Scan for the cell matching the given text and deliver its [X, Y] coordinate at center. 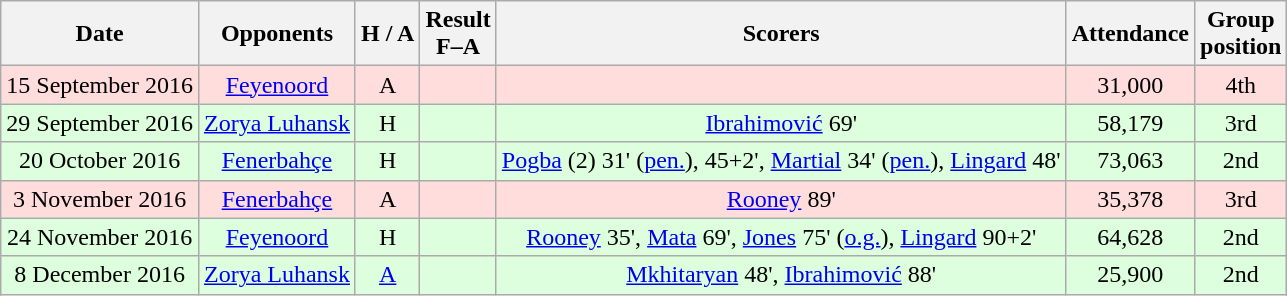
31,000 [1130, 85]
15 September 2016 [100, 85]
Ibrahimović 69' [781, 123]
73,063 [1130, 161]
64,628 [1130, 237]
29 September 2016 [100, 123]
25,900 [1130, 275]
3 November 2016 [100, 199]
Rooney 35', Mata 69', Jones 75' (o.g.), Lingard 90+2' [781, 237]
20 October 2016 [100, 161]
24 November 2016 [100, 237]
Pogba (2) 31' (pen.), 45+2', Martial 34' (pen.), Lingard 48' [781, 161]
Scorers [781, 34]
ResultF–A [458, 34]
58,179 [1130, 123]
8 December 2016 [100, 275]
Date [100, 34]
Groupposition [1241, 34]
Attendance [1130, 34]
4th [1241, 85]
Mkhitaryan 48', Ibrahimović 88' [781, 275]
H / A [387, 34]
Rooney 89' [781, 199]
Opponents [276, 34]
35,378 [1130, 199]
